Search for the cell housing the specified text and yield its (X, Y) center coordinate. 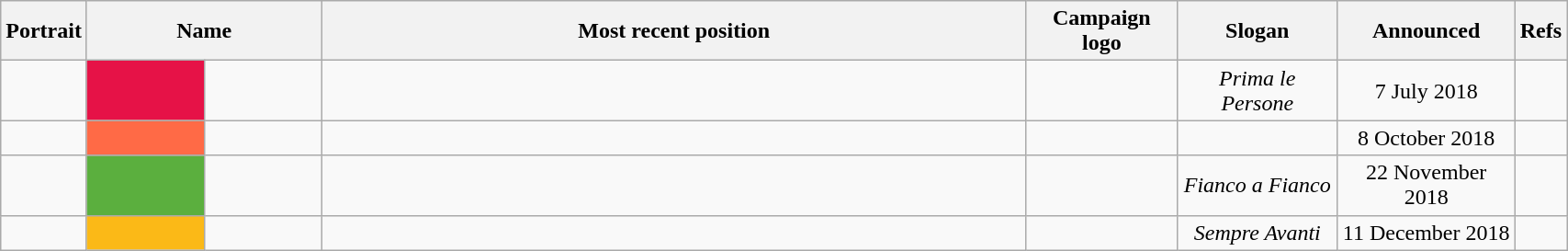
Fianco a Fianco (1257, 186)
Announced (1426, 31)
Campaign logo (1101, 31)
22 November 2018 (1426, 186)
Prima le Persone (1257, 90)
Refs (1540, 31)
8 October 2018 (1426, 138)
Sempre Avanti (1257, 233)
Most recent position (674, 31)
Slogan (1257, 31)
11 December 2018 (1426, 233)
Name (204, 31)
Portrait (44, 31)
7 July 2018 (1426, 90)
